Return the [X, Y] coordinate for the center point of the cell that contains the specified text.  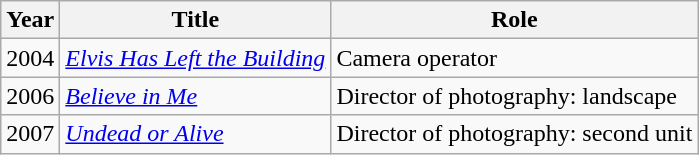
Believe in Me [196, 96]
Director of photography: landscape [514, 96]
Director of photography: second unit [514, 134]
Undead or Alive [196, 134]
Camera operator [514, 58]
Role [514, 20]
Elvis Has Left the Building [196, 58]
Title [196, 20]
2007 [30, 134]
2006 [30, 96]
Year [30, 20]
2004 [30, 58]
